Scan for the cell matching the given text and deliver its [X, Y] coordinate at center. 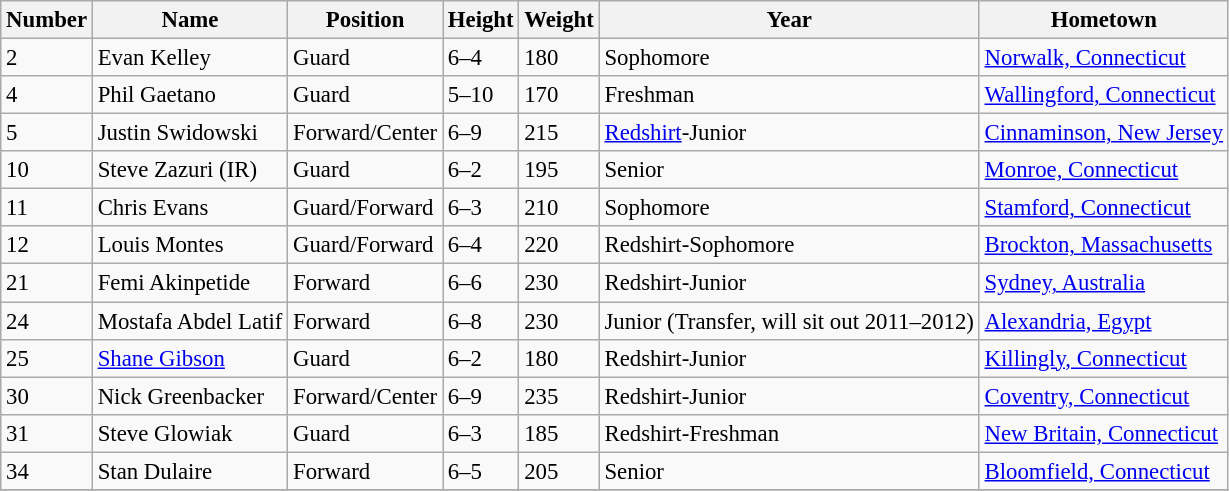
Number [47, 20]
210 [559, 208]
Bloomfield, Connecticut [1104, 471]
Brockton, Massachusetts [1104, 245]
6–5 [481, 471]
34 [47, 471]
185 [559, 433]
215 [559, 133]
Phil Gaetano [190, 95]
12 [47, 245]
Redshirt-Sophomore [789, 245]
10 [47, 170]
6–8 [481, 321]
Sydney, Australia [1104, 283]
Chris Evans [190, 208]
24 [47, 321]
25 [47, 358]
Shane Gibson [190, 358]
Junior (Transfer, will sit out 2011–2012) [789, 321]
Height [481, 20]
Wallingford, Connecticut [1104, 95]
235 [559, 396]
Steve Zazuri (IR) [190, 170]
Monroe, Connecticut [1104, 170]
New Britain, Connecticut [1104, 433]
4 [47, 95]
5 [47, 133]
Mostafa Abdel Latif [190, 321]
Cinnaminson, New Jersey [1104, 133]
Redshirt-Freshman [789, 433]
Freshman [789, 95]
Alexandria, Egypt [1104, 321]
Femi Akinpetide [190, 283]
Justin Swidowski [190, 133]
Stamford, Connecticut [1104, 208]
Evan Kelley [190, 58]
11 [47, 208]
21 [47, 283]
Louis Montes [190, 245]
31 [47, 433]
Coventry, Connecticut [1104, 396]
Weight [559, 20]
Killingly, Connecticut [1104, 358]
170 [559, 95]
Norwalk, Connecticut [1104, 58]
Steve Glowiak [190, 433]
Name [190, 20]
Hometown [1104, 20]
5–10 [481, 95]
Year [789, 20]
6–6 [481, 283]
220 [559, 245]
Position [366, 20]
Stan Dulaire [190, 471]
2 [47, 58]
195 [559, 170]
Nick Greenbacker [190, 396]
30 [47, 396]
205 [559, 471]
